Pinpoint the cell where the given text exists, returning its [X, Y] midpoint coordinate. 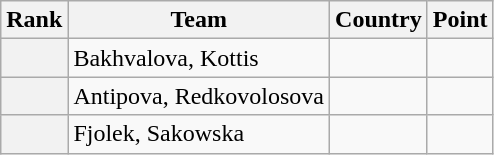
Rank [34, 20]
Fjolek, Sakowska [199, 134]
Bakhvalova, Kottis [199, 58]
Point [460, 20]
Team [199, 20]
Antipova, Redkovolosova [199, 96]
Country [379, 20]
